From the cell containing the given text, extract its center point as (x, y) coordinate. 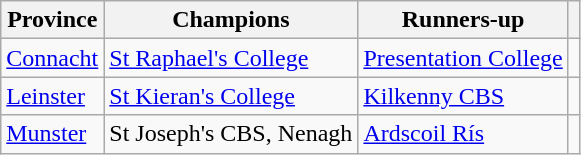
St Raphael's College (231, 58)
Leinster (52, 96)
St Joseph's CBS, Nenagh (231, 134)
St Kieran's College (231, 96)
Munster (52, 134)
Presentation College (463, 58)
Runners-up (463, 20)
Province (52, 20)
Kilkenny CBS (463, 96)
Ardscoil Rís (463, 134)
Connacht (52, 58)
Champions (231, 20)
